Pinpoint the cell where the given text exists, returning its [x, y] midpoint coordinate. 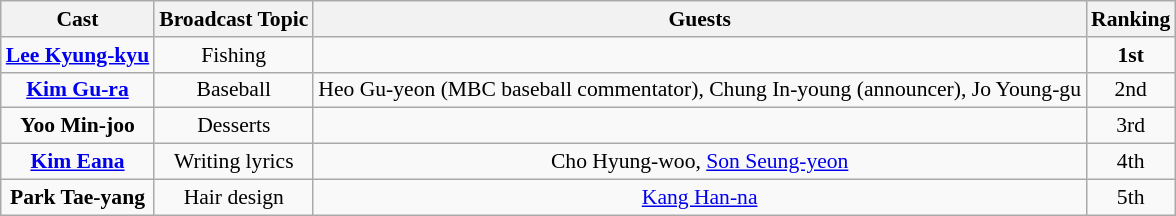
Ranking [1130, 19]
Desserts [234, 126]
Guests [700, 19]
Kim Gu-ra [78, 90]
Fishing [234, 55]
3rd [1130, 126]
Lee Kyung-kyu [78, 55]
Cho Hyung-woo, Son Seung-yeon [700, 162]
Cast [78, 19]
4th [1130, 162]
Park Tae-yang [78, 197]
5th [1130, 197]
Baseball [234, 90]
Heo Gu-yeon (MBC baseball commentator), Chung In-young (announcer), Jo Young-gu [700, 90]
Kim Eana [78, 162]
Writing lyrics [234, 162]
Yoo Min-joo [78, 126]
2nd [1130, 90]
Kang Han-na [700, 197]
1st [1130, 55]
Hair design [234, 197]
Broadcast Topic [234, 19]
